For the text-containing cell, return its midpoint in [X, Y] coordinate format. 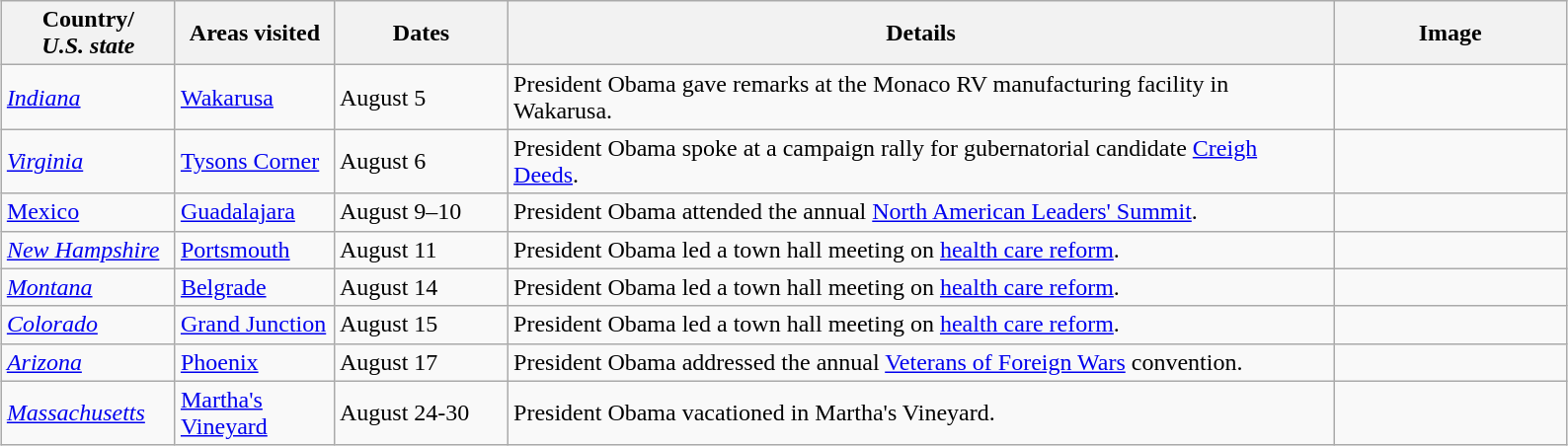
Wakarusa [255, 97]
Areas visited [255, 34]
Phoenix [255, 362]
Country/U.S. state [88, 34]
President Obama vacationed in Martha's Vineyard. [921, 412]
August 15 [421, 325]
Guadalajara [255, 212]
President Obama addressed the annual Veterans of Foreign Wars convention. [921, 362]
Dates [421, 34]
Virginia [88, 162]
Tysons Corner [255, 162]
August 9–10 [421, 212]
Indiana [88, 97]
Image [1450, 34]
Colorado [88, 325]
Details [921, 34]
President Obama spoke at a campaign rally for gubernatorial candidate Creigh Deeds. [921, 162]
Mexico [88, 212]
Arizona [88, 362]
President Obama attended the annual North American Leaders' Summit. [921, 212]
Belgrade [255, 287]
President Obama gave remarks at the Monaco RV manufacturing facility in Wakarusa. [921, 97]
August 6 [421, 162]
August 14 [421, 287]
August 24-30 [421, 412]
August 5 [421, 97]
August 17 [421, 362]
Portsmouth [255, 250]
Grand Junction [255, 325]
New Hampshire [88, 250]
August 11 [421, 250]
Martha's Vineyard [255, 412]
Montana [88, 287]
Massachusetts [88, 412]
